Provide the (X, Y) coordinate of the cell's center where the given text is located.  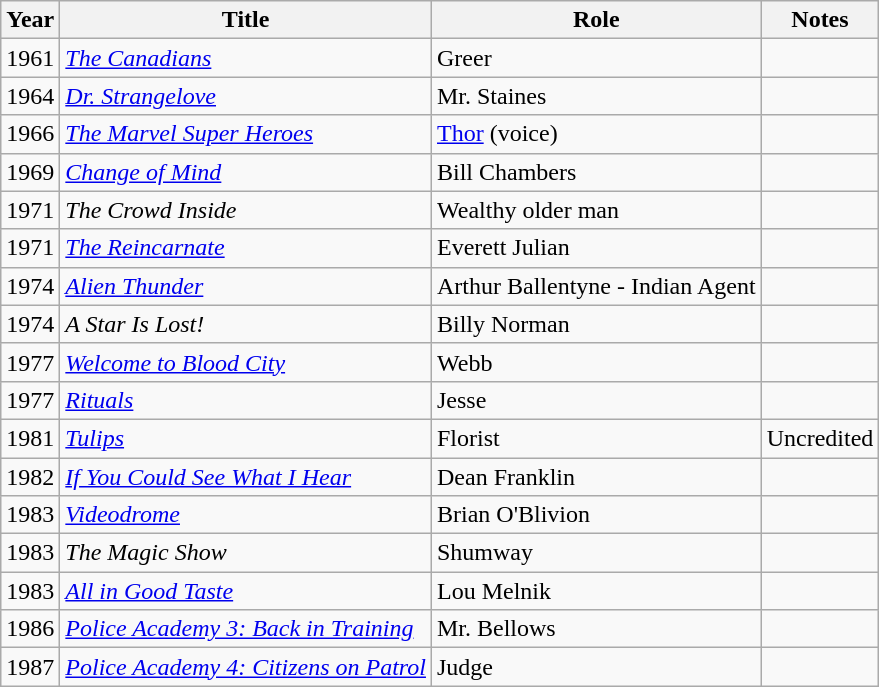
Welcome to Blood City (246, 362)
1982 (30, 477)
A Star Is Lost! (246, 324)
Jesse (596, 400)
The Reincarnate (246, 248)
Mr. Staines (596, 96)
Billy Norman (596, 324)
1986 (30, 629)
All in Good Taste (246, 591)
Change of Mind (246, 172)
Role (596, 20)
Greer (596, 58)
Year (30, 20)
1966 (30, 134)
1964 (30, 96)
Tulips (246, 438)
1987 (30, 667)
1961 (30, 58)
Dean Franklin (596, 477)
Mr. Bellows (596, 629)
Uncredited (820, 438)
The Magic Show (246, 553)
Arthur Ballentyne - Indian Agent (596, 286)
Dr. Strangelove (246, 96)
Florist (596, 438)
Police Academy 3: Back in Training (246, 629)
Bill Chambers (596, 172)
Webb (596, 362)
Everett Julian (596, 248)
Alien Thunder (246, 286)
1981 (30, 438)
1969 (30, 172)
Notes (820, 20)
Wealthy older man (596, 210)
Lou Melnik (596, 591)
Videodrome (246, 515)
Thor (voice) (596, 134)
Judge (596, 667)
The Crowd Inside (246, 210)
The Marvel Super Heroes (246, 134)
Title (246, 20)
The Canadians (246, 58)
Brian O'Blivion (596, 515)
Rituals (246, 400)
Shumway (596, 553)
Police Academy 4: Citizens on Patrol (246, 667)
If You Could See What I Hear (246, 477)
